Locate the cell with the specified text and output its [X, Y] center coordinate. 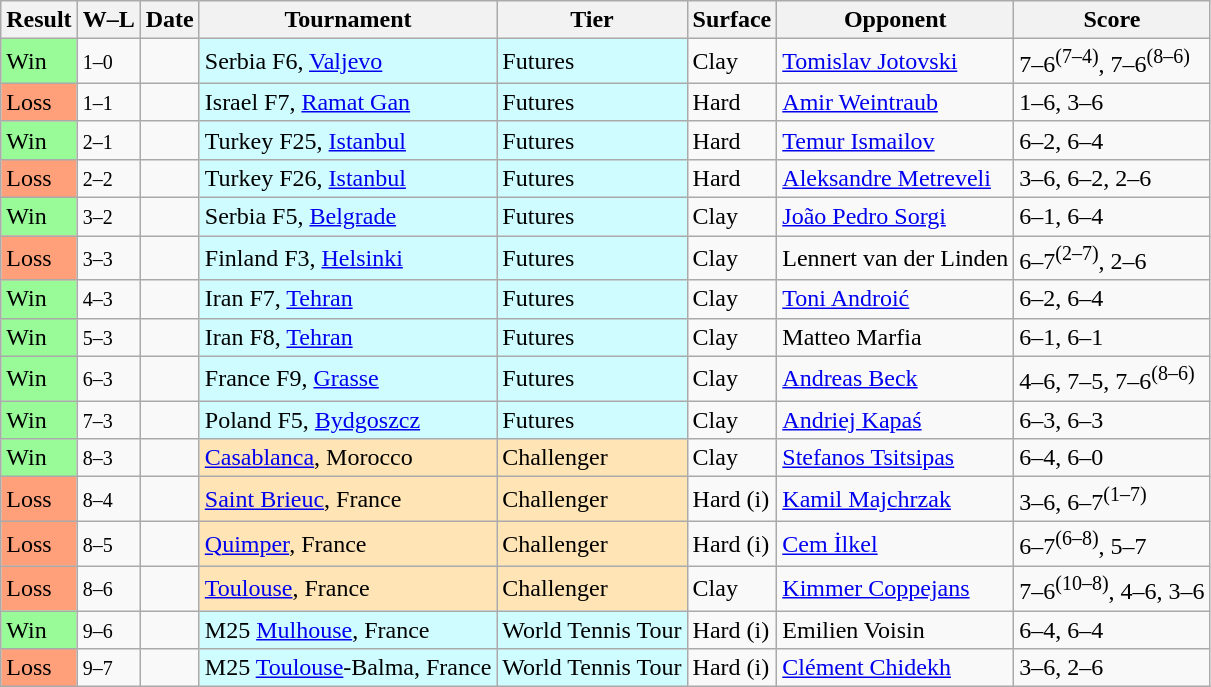
2–1 [108, 140]
Turkey F26, Istanbul [348, 178]
Saint Brieuc, France [348, 500]
6–1, 6–1 [1112, 337]
6–3 [108, 378]
5–3 [108, 337]
9–7 [108, 668]
3–2 [108, 217]
Amir Weintraub [896, 102]
Andreas Beck [896, 378]
8–5 [108, 544]
Result [39, 20]
6–1, 6–4 [1112, 217]
Surface [732, 20]
Quimper, France [348, 544]
3–6, 6–2, 2–6 [1112, 178]
Iran F7, Tehran [348, 299]
Tomislav Jotovski [896, 62]
Toulouse, France [348, 588]
Lennert van der Linden [896, 258]
M25 Mulhouse, France [348, 630]
7–6(10–8), 4–6, 3–6 [1112, 588]
Tournament [348, 20]
Emilien Voisin [896, 630]
Score [1112, 20]
9–6 [108, 630]
1–1 [108, 102]
6–4, 6–4 [1112, 630]
Kimmer Coppejans [896, 588]
Clément Chidekh [896, 668]
6–4, 6–0 [1112, 458]
Matteo Marfia [896, 337]
Tier [592, 20]
6–3, 6–3 [1112, 420]
M25 Toulouse-Balma, France [348, 668]
Iran F8, Tehran [348, 337]
8–6 [108, 588]
Toni Androić [896, 299]
6–7(2–7), 2–6 [1112, 258]
Serbia F6, Valjevo [348, 62]
7–6(7–4), 7–6(8–6) [1112, 62]
Turkey F25, Istanbul [348, 140]
6–7(6–8), 5–7 [1112, 544]
Casablanca, Morocco [348, 458]
1–6, 3–6 [1112, 102]
Israel F7, Ramat Gan [348, 102]
João Pedro Sorgi [896, 217]
3–3 [108, 258]
Date [170, 20]
Stefanos Tsitsipas [896, 458]
W–L [108, 20]
Opponent [896, 20]
2–2 [108, 178]
Cem İlkel [896, 544]
Temur Ismailov [896, 140]
1–0 [108, 62]
3–6, 6–7(1–7) [1112, 500]
8–3 [108, 458]
Kamil Majchrzak [896, 500]
Finland F3, Helsinki [348, 258]
7–3 [108, 420]
8–4 [108, 500]
Aleksandre Metreveli [896, 178]
Andriej Kapaś [896, 420]
4–3 [108, 299]
Poland F5, Bydgoszcz [348, 420]
3–6, 2–6 [1112, 668]
4–6, 7–5, 7–6(8–6) [1112, 378]
France F9, Grasse [348, 378]
Serbia F5, Belgrade [348, 217]
